Pinpoint the cell where the given text exists, returning its (x, y) midpoint coordinate. 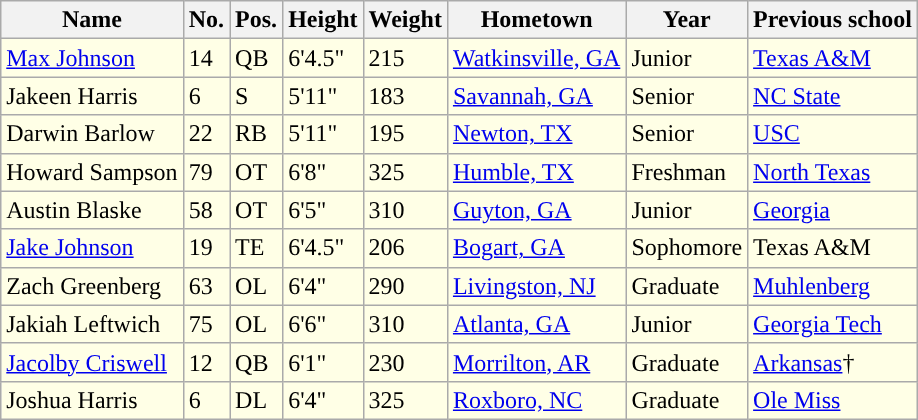
Roxboro, NC (536, 400)
No. (206, 20)
RB (256, 134)
Austin Blaske (92, 210)
195 (405, 134)
Year (687, 20)
S (256, 96)
Darwin Barlow (92, 134)
58 (206, 210)
6'5" (323, 210)
Jakeen Harris (92, 96)
22 (206, 134)
Previous school (833, 20)
14 (206, 58)
Jake Johnson (92, 248)
Sophomore (687, 248)
Morrilton, AR (536, 362)
290 (405, 286)
Georgia (833, 210)
Jacolby Criswell (92, 362)
Height (323, 20)
Name (92, 20)
79 (206, 172)
6'6" (323, 324)
Arkansas† (833, 362)
Weight (405, 20)
Guyton, GA (536, 210)
Georgia Tech (833, 324)
215 (405, 58)
Muhlenberg (833, 286)
63 (206, 286)
Freshman (687, 172)
Savannah, GA (536, 96)
6'1" (323, 362)
206 (405, 248)
75 (206, 324)
6'8" (323, 172)
North Texas (833, 172)
Bogart, GA (536, 248)
19 (206, 248)
183 (405, 96)
Zach Greenberg (92, 286)
230 (405, 362)
NC State (833, 96)
Max Johnson (92, 58)
Joshua Harris (92, 400)
DL (256, 400)
USC (833, 134)
Ole Miss (833, 400)
Humble, TX (536, 172)
Pos. (256, 20)
Jakiah Leftwich (92, 324)
Watkinsville, GA (536, 58)
Howard Sampson (92, 172)
Livingston, NJ (536, 286)
Newton, TX (536, 134)
TE (256, 248)
Hometown (536, 20)
Atlanta, GA (536, 324)
12 (206, 362)
